Return (X, Y) of the center of cell containing provided text 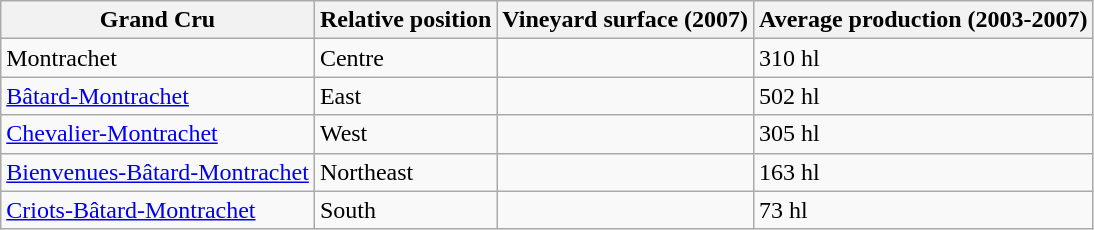
Criots-Bâtard-Montrachet (158, 210)
Vineyard surface (2007) (626, 20)
Chevalier-Montrachet (158, 134)
305 hl (924, 134)
Bienvenues-Bâtard-Montrachet (158, 172)
Bâtard-Montrachet (158, 96)
Average production (2003-2007) (924, 20)
Montrachet (158, 58)
310 hl (924, 58)
Relative position (405, 20)
163 hl (924, 172)
Grand Cru (158, 20)
502 hl (924, 96)
East (405, 96)
Centre (405, 58)
73 hl (924, 210)
South (405, 210)
Northeast (405, 172)
West (405, 134)
